Determine the (X, Y) coordinate at the center of the cell enclosing the given text.  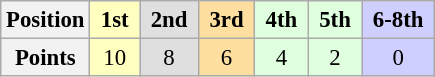
2 (335, 58)
6-8th (398, 20)
Points (46, 58)
10 (115, 58)
6 (226, 58)
8 (170, 58)
Position (46, 20)
4th (282, 20)
2nd (170, 20)
5th (335, 20)
1st (115, 20)
4 (282, 58)
3rd (226, 20)
0 (398, 58)
